Provide the [X, Y] coordinate of the cell's center where the given text is located.  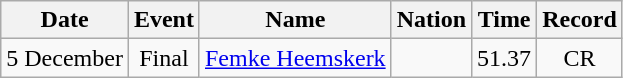
51.37 [504, 58]
Date [65, 20]
Final [164, 58]
Femke Heemskerk [295, 58]
Record [580, 20]
Event [164, 20]
5 December [65, 58]
CR [580, 58]
Name [295, 20]
Nation [431, 20]
Time [504, 20]
